Detect which cell encompasses the target text, then output its [x, y] center coordinate. 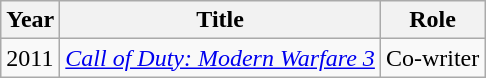
Title [220, 20]
Call of Duty: Modern Warfare 3 [220, 58]
Co-writer [432, 58]
Role [432, 20]
Year [30, 20]
2011 [30, 58]
